Scan for the cell matching the given text and deliver its [X, Y] coordinate at center. 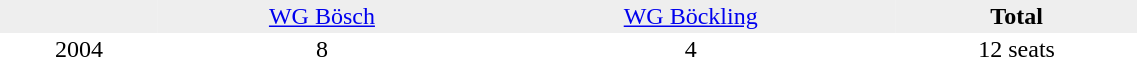
WG Bösch [322, 16]
WG Böckling [691, 16]
